Find where the given text appears and provide that cell's center as [X, Y] coordinate. 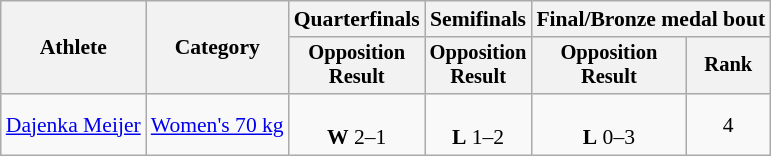
Women's 70 kg [218, 124]
Quarterfinals [357, 19]
L 0–3 [608, 124]
L 1–2 [478, 124]
W 2–1 [357, 124]
Rank [728, 66]
Athlete [74, 48]
Semifinals [478, 19]
Category [218, 48]
Final/Bronze medal bout [650, 19]
4 [728, 124]
Dajenka Meijer [74, 124]
